Search for the cell housing the specified text and yield its [X, Y] center coordinate. 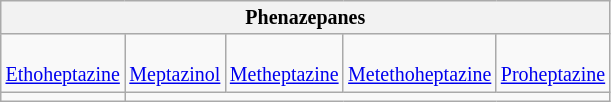
Ethoheptazine [63, 64]
Metheptazine [284, 64]
Metethoheptazine [420, 64]
Meptazinol [176, 64]
Phenazepanes [306, 18]
Proheptazine [553, 64]
